Find where the given text appears and provide that cell's center as [X, Y] coordinate. 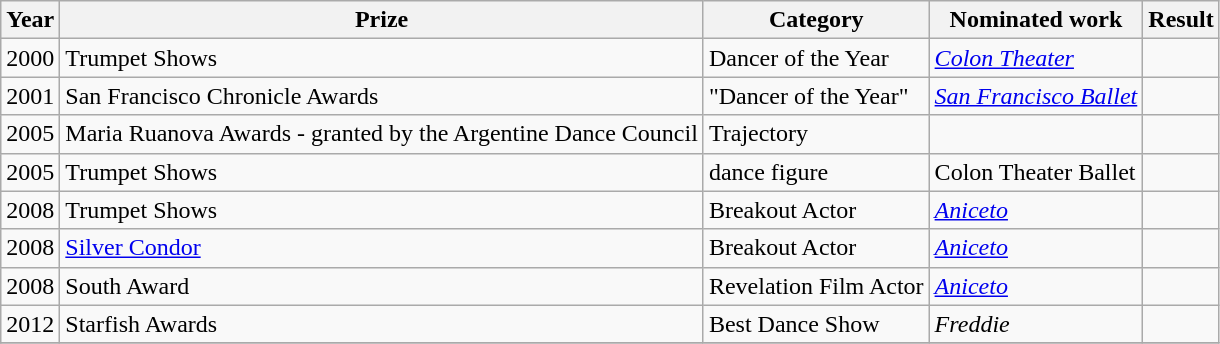
2001 [30, 96]
2000 [30, 58]
Category [816, 20]
Trajectory [816, 134]
"Dancer of the Year" [816, 96]
dance figure [816, 172]
San Francisco Ballet [1036, 96]
Year [30, 20]
Maria Ruanova Awards - granted by the Argentine Dance Council [382, 134]
Dancer of the Year [816, 58]
Starfish Awards [382, 324]
South Award [382, 286]
Freddie [1036, 324]
Best Dance Show [816, 324]
Colon Theater Ballet [1036, 172]
Colon Theater [1036, 58]
Result [1181, 20]
Nominated work [1036, 20]
Prize [382, 20]
Revelation Film Actor [816, 286]
Silver Condor [382, 248]
San Francisco Chronicle Awards [382, 96]
2012 [30, 324]
